Determine the [X, Y] coordinate at the center of the cell enclosing the given text.  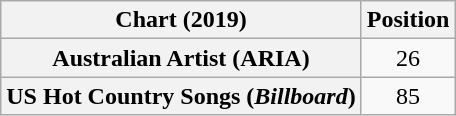
Australian Artist (ARIA) [181, 58]
US Hot Country Songs (Billboard) [181, 96]
Chart (2019) [181, 20]
85 [408, 96]
Position [408, 20]
26 [408, 58]
